Provide the (X, Y) coordinate of the cell's center where the given text is located.  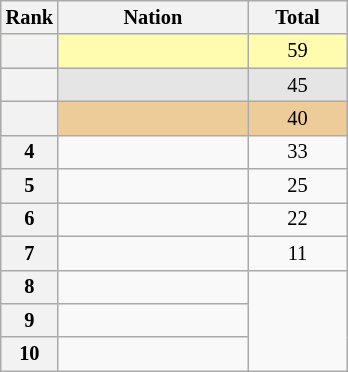
11 (298, 253)
7 (30, 253)
8 (30, 287)
Rank (30, 17)
10 (30, 354)
9 (30, 320)
59 (298, 51)
5 (30, 186)
40 (298, 118)
6 (30, 219)
25 (298, 186)
Nation (153, 17)
4 (30, 152)
45 (298, 85)
33 (298, 152)
22 (298, 219)
Total (298, 17)
